For the text-containing cell, return its midpoint in (X, Y) coordinate format. 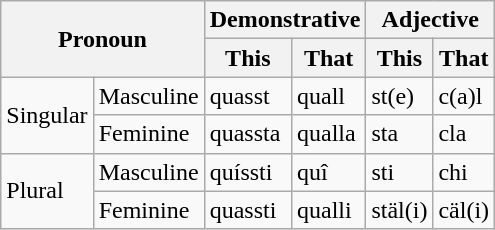
Demonstrative (285, 20)
sti (400, 172)
Adjective (430, 20)
Plural (47, 191)
Singular (47, 115)
quassta (248, 134)
qualla (328, 134)
Pronoun (102, 39)
qualli (328, 210)
quassti (248, 210)
quíssti (248, 172)
cäl(i) (464, 210)
quall (328, 96)
chi (464, 172)
stäl(i) (400, 210)
c(a)l (464, 96)
sta (400, 134)
cla (464, 134)
st(e) (400, 96)
quasst (248, 96)
quî (328, 172)
